Extract the [X, Y] coordinate from the center of the cell holding the provided text.  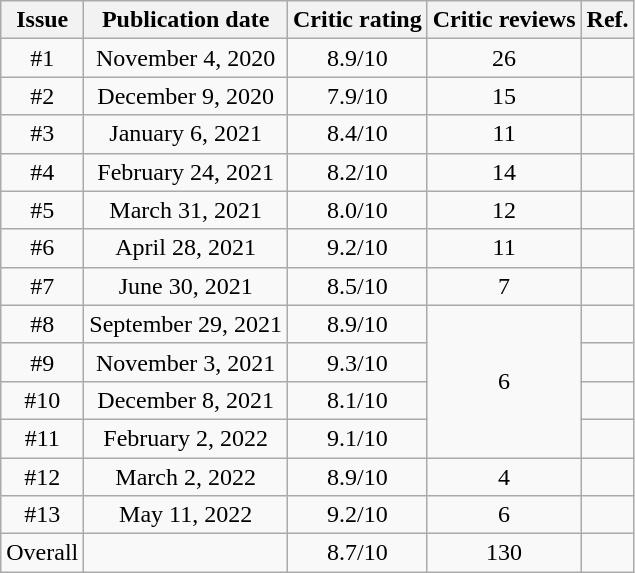
#6 [42, 248]
Ref. [608, 20]
8.7/10 [357, 553]
April 28, 2021 [186, 248]
#10 [42, 400]
7.9/10 [357, 96]
February 2, 2022 [186, 438]
8.1/10 [357, 400]
12 [504, 210]
#12 [42, 477]
14 [504, 172]
26 [504, 58]
May 11, 2022 [186, 515]
June 30, 2021 [186, 286]
8.5/10 [357, 286]
December 9, 2020 [186, 96]
#11 [42, 438]
#2 [42, 96]
#7 [42, 286]
September 29, 2021 [186, 324]
February 24, 2021 [186, 172]
#1 [42, 58]
#5 [42, 210]
November 3, 2021 [186, 362]
9.3/10 [357, 362]
#3 [42, 134]
130 [504, 553]
March 2, 2022 [186, 477]
#9 [42, 362]
Overall [42, 553]
8.4/10 [357, 134]
Publication date [186, 20]
Critic rating [357, 20]
7 [504, 286]
9.1/10 [357, 438]
Issue [42, 20]
#4 [42, 172]
8.0/10 [357, 210]
#8 [42, 324]
December 8, 2021 [186, 400]
4 [504, 477]
January 6, 2021 [186, 134]
8.2/10 [357, 172]
15 [504, 96]
March 31, 2021 [186, 210]
Critic reviews [504, 20]
#13 [42, 515]
November 4, 2020 [186, 58]
